Identify which cell holds the provided text, then report its (x, y) central coordinate. 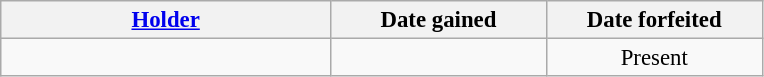
Present (654, 58)
Date gained (439, 20)
Holder (166, 20)
Date forfeited (654, 20)
